Provide the (x, y) coordinate of the cell's center where the given text is located.  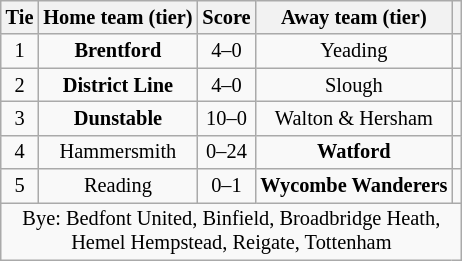
Score (226, 17)
Home team (tier) (118, 17)
Dunstable (118, 118)
10–0 (226, 118)
Reading (118, 186)
4 (20, 152)
Watford (354, 152)
Bye: Bedfont United, Binfield, Broadbridge Heath,Hemel Hempstead, Reigate, Tottenham (232, 231)
0–1 (226, 186)
Walton & Hersham (354, 118)
Tie (20, 17)
1 (20, 51)
Hammersmith (118, 152)
0–24 (226, 152)
Slough (354, 85)
District Line (118, 85)
Wycombe Wanderers (354, 186)
Away team (tier) (354, 17)
Brentford (118, 51)
5 (20, 186)
2 (20, 85)
3 (20, 118)
Yeading (354, 51)
